Find where the given text appears and provide that cell's center as (X, Y) coordinate. 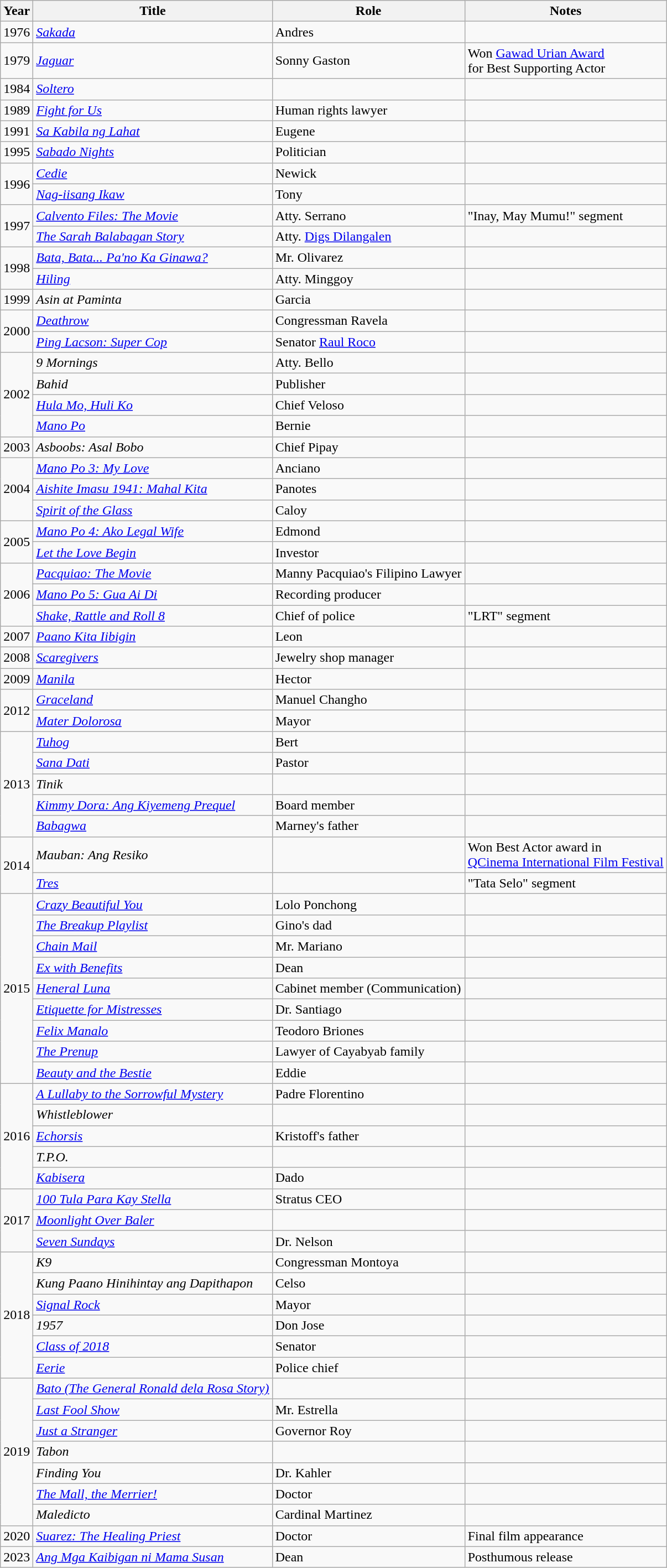
Publisher (368, 384)
Tabon (153, 1452)
Kabisera (153, 1178)
Mr. Olivarez (368, 257)
Sabado Nights (153, 152)
Sonny Gaston (368, 61)
Caloy (368, 510)
Newick (368, 173)
1999 (17, 300)
Congressman Montoya (368, 1262)
Hiling (153, 278)
Whistleblower (153, 1115)
Garcia (368, 300)
1997 (17, 226)
Kung Paano Hinihintay ang Dapithapon (153, 1283)
Lawyer of Cayabyab family (368, 1052)
Year (17, 11)
Atty. Serrano (368, 215)
Moonlight Over Baler (153, 1220)
Deathrow (153, 321)
Maledicto (153, 1515)
100 Tula Para Kay Stella (153, 1199)
Mano Po 3: My Love (153, 468)
Crazy Beautiful You (153, 904)
Governor Roy (368, 1431)
1957 (153, 1326)
Mr. Mariano (368, 946)
T.P.O. (153, 1157)
Manila (153, 679)
Sana Dati (153, 763)
Edmond (368, 531)
Leon (368, 637)
Chief Pipay (368, 447)
Cardinal Martinez (368, 1515)
Jaguar (153, 61)
Won Gawad Urian Award for Best Supporting Actor (565, 61)
Pastor (368, 763)
Chief Veloso (368, 405)
2003 (17, 447)
Mater Dolorosa (153, 721)
2005 (17, 542)
Hector (368, 679)
Atty. Bello (368, 363)
Tres (153, 883)
Atty. Minggoy (368, 278)
Title (153, 11)
Won Best Actor award inQCinema International Film Festival (565, 854)
Pacquiao: The Movie (153, 573)
Posthumous release (565, 1557)
1996 (17, 184)
Mauban: Ang Resiko (153, 854)
9 Mornings (153, 363)
2017 (17, 1220)
Kristoff's father (368, 1136)
Finding You (153, 1473)
The Prenup (153, 1052)
2006 (17, 594)
Investor (368, 552)
Asin at Paminta (153, 300)
Bata, Bata... Pa'no Ka Ginawa? (153, 257)
Ping Lacson: Super Cop (153, 342)
Police chief (368, 1368)
Aishite Imasu 1941: Mahal Kita (153, 489)
1998 (17, 268)
Calvento Files: The Movie (153, 215)
Eddie (368, 1073)
1976 (17, 32)
Class of 2018 (153, 1347)
Nag-iisang Ikaw (153, 194)
Shake, Rattle and Roll 8 (153, 616)
Felix Manalo (153, 1031)
Ang Mga Kaibigan ni Mama Susan (153, 1557)
Dr. Santiago (368, 1010)
Role (368, 11)
2009 (17, 679)
Paano Kita Iibigin (153, 637)
Mano Po (153, 426)
Cedie (153, 173)
Etiquette for Mistresses (153, 1010)
Gino's dad (368, 925)
1991 (17, 131)
Padre Florentino (368, 1094)
A Lullaby to the Sorrowful Mystery (153, 1094)
Heneral Luna (153, 989)
Board member (368, 805)
Tony (368, 194)
Mano Po 4: Ako Legal Wife (153, 531)
Manuel Changho (368, 700)
2008 (17, 658)
Bert (368, 742)
Celso (368, 1283)
Chief of police (368, 616)
Panotes (368, 489)
Sa Kabila ng Lahat (153, 131)
Dr. Nelson (368, 1241)
Hula Mo, Huli Ko (153, 405)
Recording producer (368, 594)
Jewelry shop manager (368, 658)
The Mall, the Merrier! (153, 1494)
Graceland (153, 700)
Bato (The General Ronald dela Rosa Story) (153, 1389)
Soltero (153, 89)
2012 (17, 710)
1984 (17, 89)
"Tata Selo" segment (565, 883)
Mano Po 5: Gua Ai Di (153, 594)
Babagwa (153, 826)
Dado (368, 1178)
2000 (17, 331)
Beauty and the Bestie (153, 1073)
Marney's father (368, 826)
Eugene (368, 131)
Lolo Ponchong (368, 904)
Dr. Kahler (368, 1473)
2016 (17, 1136)
2002 (17, 394)
2014 (17, 865)
2007 (17, 637)
"Inay, May Mumu!" segment (565, 215)
2018 (17, 1315)
Ex with Benefits (153, 968)
"LRT" segment (565, 616)
Human rights lawyer (368, 110)
1989 (17, 110)
Chain Mail (153, 946)
Just a Stranger (153, 1431)
2015 (17, 988)
Bahid (153, 384)
Notes (565, 11)
Sakada (153, 32)
2023 (17, 1557)
Seven Sundays (153, 1241)
Atty. Digs Dilangalen (368, 236)
Tinik (153, 784)
1995 (17, 152)
Asboobs: Asal Bobo (153, 447)
Teodoro Briones (368, 1031)
Andres (368, 32)
Spirit of the Glass (153, 510)
2013 (17, 784)
Stratus CEO (368, 1199)
Fight for Us (153, 110)
Tuhog (153, 742)
Manny Pacquiao's Filipino Lawyer (368, 573)
Scaregivers (153, 658)
Politician (368, 152)
2004 (17, 489)
The Sarah Balabagan Story (153, 236)
Final film appearance (565, 1536)
Mr. Estrella (368, 1410)
2019 (17, 1452)
Let the Love Begin (153, 552)
1979 (17, 61)
K9 (153, 1262)
Senator (368, 1347)
Suarez: The Healing Priest (153, 1536)
The Breakup Playlist (153, 925)
Senator Raul Roco (368, 342)
Congressman Ravela (368, 321)
Signal Rock (153, 1304)
Eerie (153, 1368)
Anciano (368, 468)
Don Jose (368, 1326)
Bernie (368, 426)
Kimmy Dora: Ang Kiyemeng Prequel (153, 805)
Echorsis (153, 1136)
Cabinet member (Communication) (368, 989)
Last Fool Show (153, 1410)
2020 (17, 1536)
